Find where the given text appears and provide that cell's center as [X, Y] coordinate. 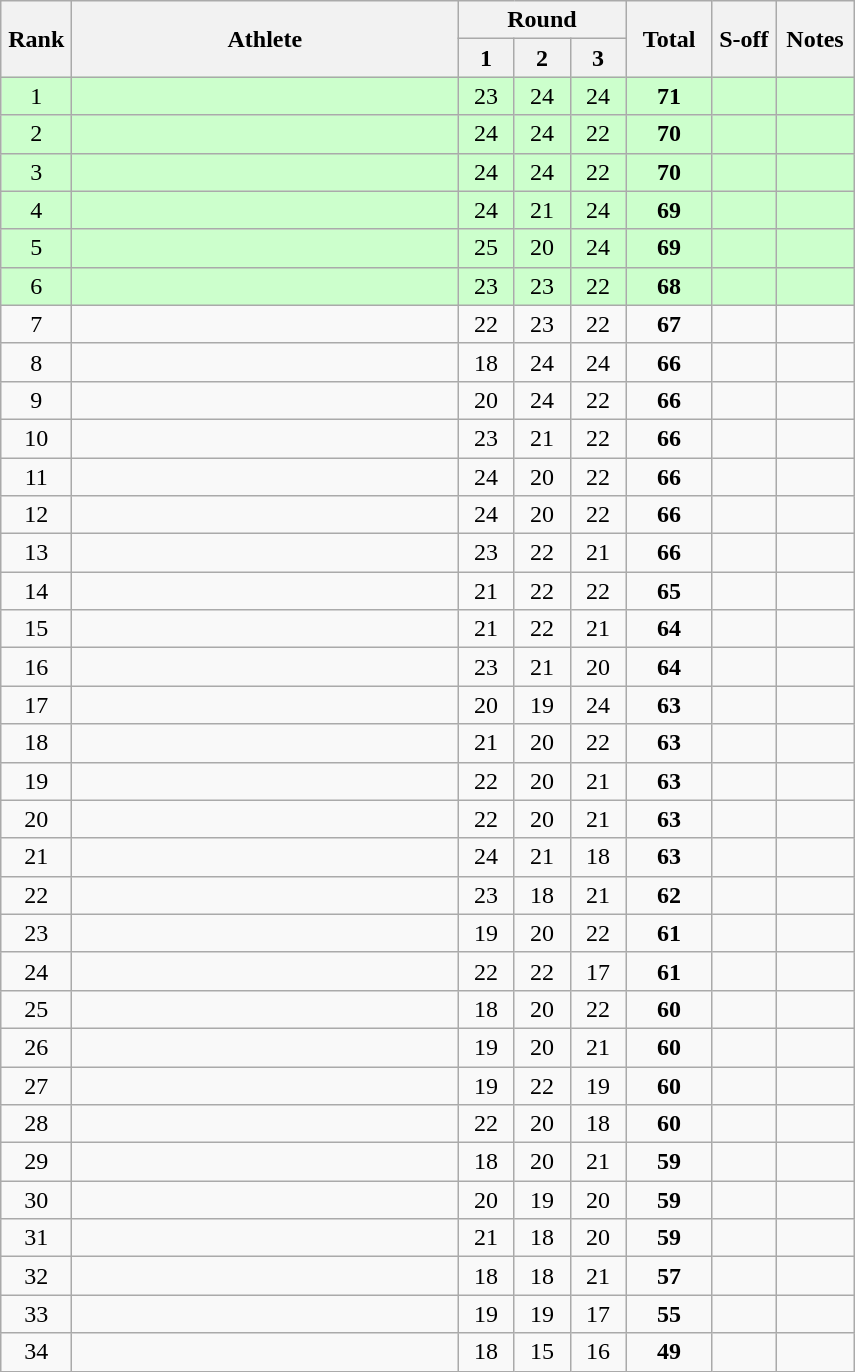
Notes [816, 39]
30 [36, 1200]
68 [669, 286]
31 [36, 1238]
32 [36, 1276]
62 [669, 895]
57 [669, 1276]
6 [36, 286]
27 [36, 1085]
34 [36, 1352]
4 [36, 210]
9 [36, 400]
10 [36, 438]
33 [36, 1314]
55 [669, 1314]
7 [36, 324]
26 [36, 1047]
13 [36, 553]
5 [36, 248]
11 [36, 477]
S-off [744, 39]
14 [36, 591]
67 [669, 324]
29 [36, 1162]
65 [669, 591]
49 [669, 1352]
Rank [36, 39]
8 [36, 362]
71 [669, 96]
12 [36, 515]
Round [542, 20]
28 [36, 1124]
Athlete [265, 39]
Total [669, 39]
